Identify which cell holds the provided text, then report its (X, Y) central coordinate. 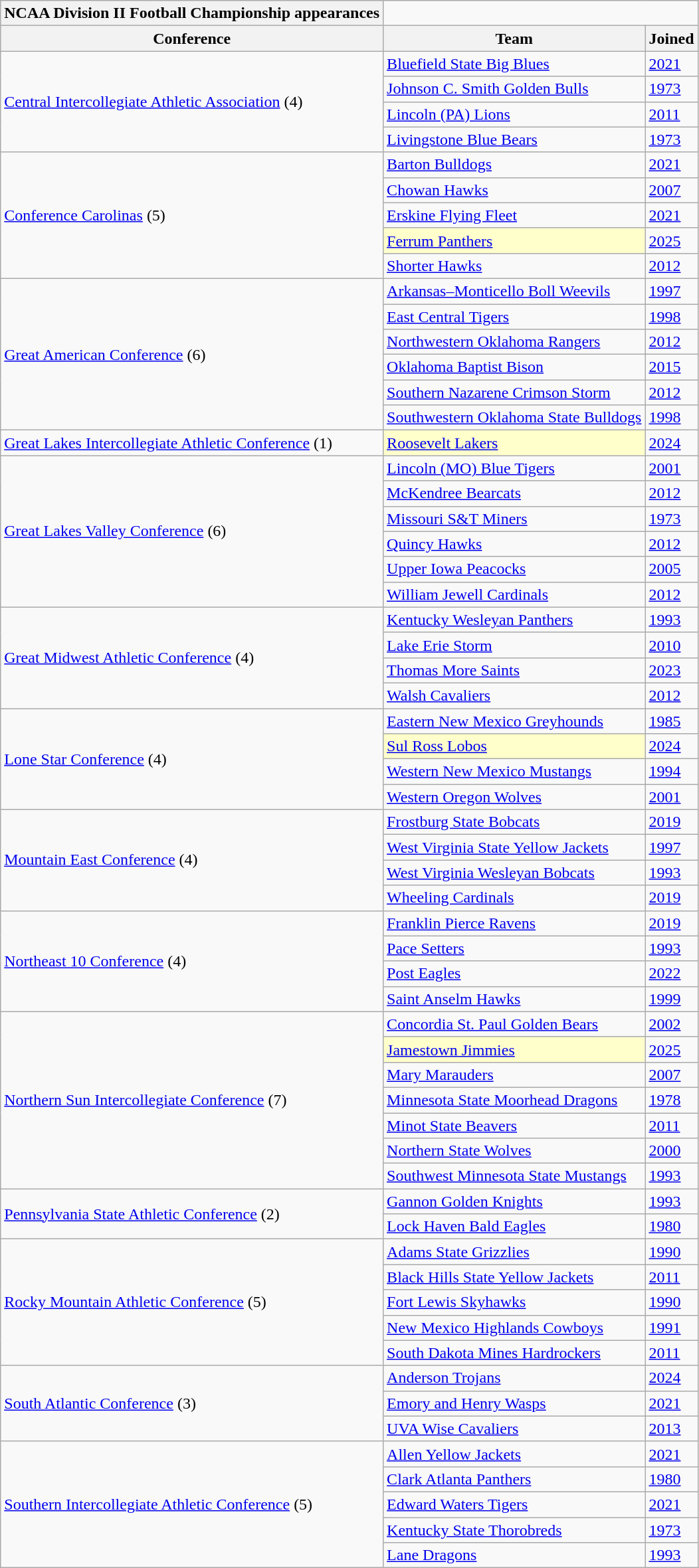
Black Hills State Yellow Jackets (514, 1277)
Great Midwest Athletic Conference (4) (192, 657)
2005 (671, 569)
Thomas More Saints (514, 670)
Kentucky State Thorobreds (514, 1529)
Adams State Grizzlies (514, 1252)
NCAA Division II Football Championship appearances (192, 13)
Conference Carolinas (5) (192, 215)
Northern Sun Intercollegiate Conference (7) (192, 1100)
Quincy Hawks (514, 544)
Mountain East Conference (4) (192, 860)
Great Lakes Intercollegiate Athletic Conference (1) (192, 443)
Great Lakes Valley Conference (6) (192, 531)
Missouri S&T Miners (514, 519)
Southwest Minnesota State Mustangs (514, 1176)
Allen Yellow Jackets (514, 1454)
Southwestern Oklahoma State Bulldogs (514, 418)
Erskine Flying Fleet (514, 215)
Edward Waters Tigers (514, 1504)
Roosevelt Lakers (514, 443)
Lane Dragons (514, 1555)
Lincoln (PA) Lions (514, 114)
Barton Bulldogs (514, 165)
Kentucky Wesleyan Panthers (514, 620)
Franklin Pierce Ravens (514, 923)
Joined (671, 39)
Wheeling Cardinals (514, 898)
Walsh Cavaliers (514, 695)
1994 (671, 772)
Gannon Golden Knights (514, 1201)
Northeast 10 Conference (4) (192, 961)
West Virginia Wesleyan Bobcats (514, 873)
Great American Conference (6) (192, 354)
Saint Anselm Hawks (514, 999)
New Mexico Highlands Cowboys (514, 1328)
Bluefield State Big Blues (514, 64)
Anderson Trojans (514, 1378)
2013 (671, 1429)
Western New Mexico Mustangs (514, 772)
2022 (671, 974)
Frostburg State Bobcats (514, 822)
Sul Ross Lobos (514, 746)
Pennsylvania State Athletic Conference (2) (192, 1214)
Lincoln (MO) Blue Tigers (514, 468)
1985 (671, 721)
Livingstone Blue Bears (514, 139)
Lake Erie Storm (514, 645)
Northwestern Oklahoma Rangers (514, 342)
Pace Setters (514, 948)
Team (514, 39)
Clark Atlanta Panthers (514, 1479)
2023 (671, 670)
Western Oregon Wolves (514, 797)
Lock Haven Bald Eagles (514, 1227)
Shorter Hawks (514, 266)
Minnesota State Moorhead Dragons (514, 1100)
Upper Iowa Peacocks (514, 569)
1999 (671, 999)
Concordia St. Paul Golden Bears (514, 1024)
UVA Wise Cavaliers (514, 1429)
Southern Intercollegiate Athletic Conference (5) (192, 1504)
South Atlantic Conference (3) (192, 1403)
Minot State Beavers (514, 1126)
Mary Marauders (514, 1075)
2015 (671, 367)
Chowan Hawks (514, 190)
Northern State Wolves (514, 1151)
West Virginia State Yellow Jackets (514, 847)
Conference (192, 39)
Lone Star Conference (4) (192, 758)
1991 (671, 1328)
Oklahoma Baptist Bison (514, 367)
Arkansas–Monticello Boll Weevils (514, 291)
Post Eagles (514, 974)
Johnson C. Smith Golden Bulls (514, 89)
Central Intercollegiate Athletic Association (4) (192, 102)
Fort Lewis Skyhawks (514, 1302)
2000 (671, 1151)
Emory and Henry Wasps (514, 1403)
1978 (671, 1100)
Eastern New Mexico Greyhounds (514, 721)
William Jewell Cardinals (514, 594)
McKendree Bearcats (514, 493)
East Central Tigers (514, 317)
Southern Nazarene Crimson Storm (514, 392)
South Dakota Mines Hardrockers (514, 1353)
Ferrum Panthers (514, 240)
2010 (671, 645)
Rocky Mountain Athletic Conference (5) (192, 1302)
Jamestown Jimmies (514, 1049)
2002 (671, 1024)
